Capture the cell that displays the provided text and extract its (x, y) central coordinate. 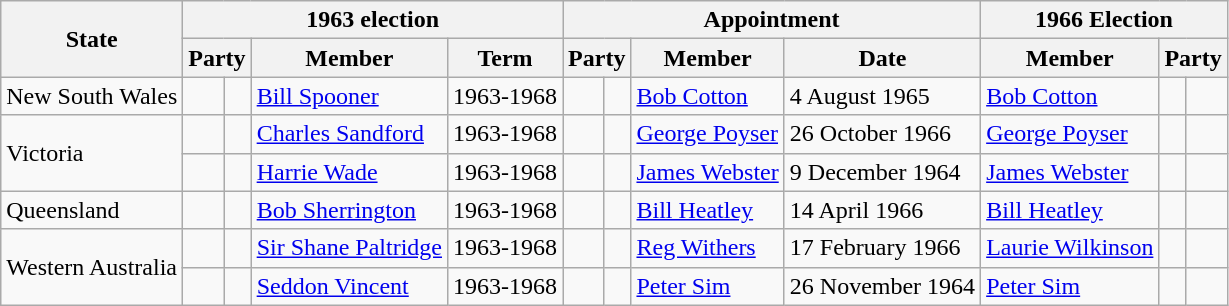
Date (882, 58)
Bill Spooner (349, 96)
Term (506, 58)
1966 Election (1104, 20)
26 October 1966 (882, 134)
17 February 1966 (882, 248)
26 November 1964 (882, 286)
Queensland (92, 210)
1963 election (373, 20)
Seddon Vincent (349, 286)
Laurie Wilkinson (1070, 248)
14 April 1966 (882, 210)
Sir Shane Paltridge (349, 248)
4 August 1965 (882, 96)
Western Australia (92, 267)
Appointment (772, 20)
Charles Sandford (349, 134)
State (92, 39)
Victoria (92, 153)
New South Wales (92, 96)
9 December 1964 (882, 172)
Bob Sherrington (349, 210)
Harrie Wade (349, 172)
Reg Withers (708, 248)
